Find where the given text appears and provide that cell's center as (X, Y) coordinate. 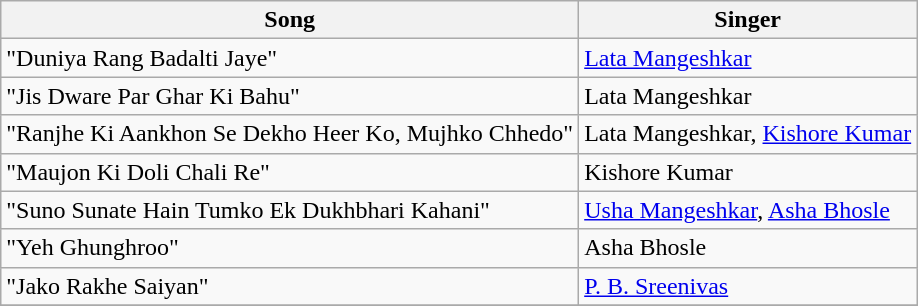
P. B. Sreenivas (748, 286)
Lata Mangeshkar, Kishore Kumar (748, 134)
Singer (748, 20)
"Duniya Rang Badalti Jaye" (290, 58)
Song (290, 20)
"Yeh Ghunghroo" (290, 248)
"Jis Dware Par Ghar Ki Bahu" (290, 96)
Kishore Kumar (748, 172)
"Ranjhe Ki Aankhon Se Dekho Heer Ko, Mujhko Chhedo" (290, 134)
"Jako Rakhe Saiyan" (290, 286)
Asha Bhosle (748, 248)
Usha Mangeshkar, Asha Bhosle (748, 210)
"Maujon Ki Doli Chali Re" (290, 172)
"Suno Sunate Hain Tumko Ek Dukhbhari Kahani" (290, 210)
